Determine the [X, Y] coordinate at the center of the cell enclosing the given text.  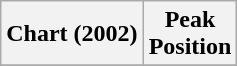
PeakPosition [190, 34]
Chart (2002) [72, 34]
